For the text-containing cell, return its midpoint in (X, Y) coordinate format. 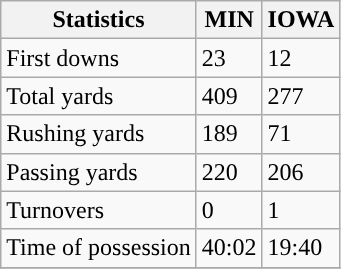
40:02 (229, 248)
IOWA (301, 20)
Turnovers (99, 210)
189 (229, 134)
Passing yards (99, 172)
19:40 (301, 248)
71 (301, 134)
Time of possession (99, 248)
Statistics (99, 20)
1 (301, 210)
220 (229, 172)
206 (301, 172)
MIN (229, 20)
Total yards (99, 96)
First downs (99, 58)
0 (229, 210)
23 (229, 58)
12 (301, 58)
Rushing yards (99, 134)
277 (301, 96)
409 (229, 96)
